Locate the cell with the specified text and output its [X, Y] center coordinate. 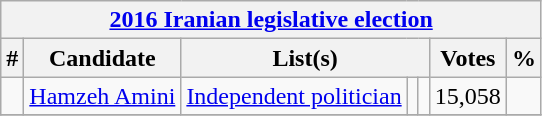
List(s) [305, 58]
2016 Iranian legislative election [272, 20]
15,058 [468, 96]
Independent politician [294, 96]
Candidate [102, 58]
# [12, 58]
Votes [468, 58]
Hamzeh Amini [102, 96]
% [524, 58]
